Pinpoint the cell where the given text exists, returning its (x, y) midpoint coordinate. 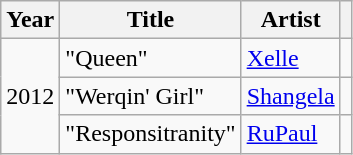
Artist (290, 20)
Year (30, 20)
"Queen" (150, 58)
"Responsitranity" (150, 134)
"Werqin' Girl" (150, 96)
Title (150, 20)
Xelle (290, 58)
RuPaul (290, 134)
2012 (30, 96)
Shangela (290, 96)
